Scan for the cell matching the given text and deliver its (X, Y) coordinate at center. 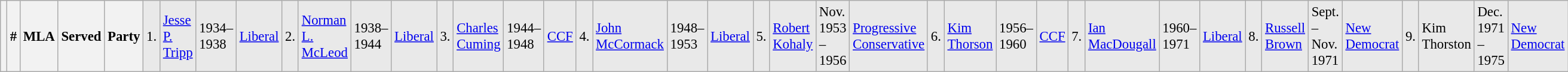
5. (761, 36)
9. (1411, 36)
Norman L. McLeod (324, 36)
# (13, 36)
1948–1953 (687, 36)
1960–1971 (1180, 36)
6. (936, 36)
4. (584, 36)
Jesse P. Tripp (177, 36)
1938–1944 (371, 36)
7. (1077, 36)
1. (152, 36)
1934–1938 (216, 36)
Sept. – Nov. 1971 (1325, 36)
Party (124, 36)
John McCormack (630, 36)
Served (81, 36)
1956–1960 (1016, 36)
Kim Thorston (1446, 36)
3. (445, 36)
Robert Kohaly (793, 36)
Kim Thorson (970, 36)
2. (290, 36)
Russell Brown (1285, 36)
MLA (39, 36)
Ian MacDougall (1122, 36)
Charles Cuming (479, 36)
8. (1254, 36)
Nov. 1953 – 1956 (833, 36)
1944–1948 (524, 36)
Progressive Conservative (889, 36)
Dec. 1971 – 1975 (1491, 36)
